Return the (X, Y) coordinate for the center point of the cell that contains the specified text.  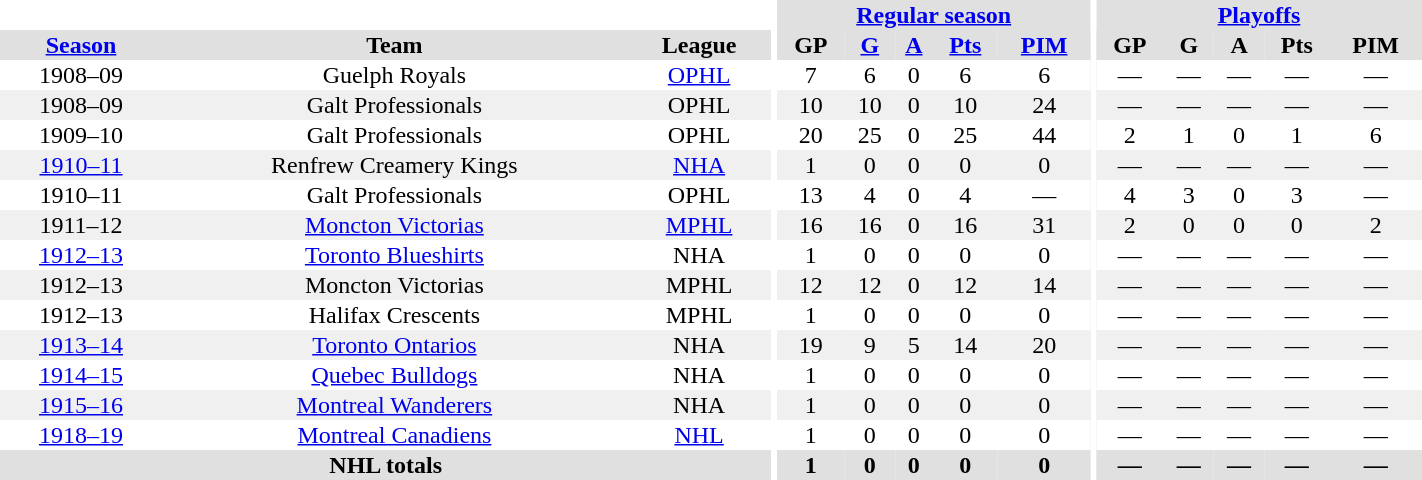
1914–15 (81, 375)
Halifax Crescents (394, 315)
Guelph Royals (394, 75)
13 (811, 195)
44 (1044, 135)
5 (914, 345)
1913–14 (81, 345)
NHL totals (386, 465)
Montreal Wanderers (394, 405)
Quebec Bulldogs (394, 375)
Playoffs (1259, 15)
1918–19 (81, 435)
NHL (700, 435)
7 (811, 75)
League (700, 45)
Season (81, 45)
Team (394, 45)
31 (1044, 225)
1909–10 (81, 135)
1915–16 (81, 405)
Regular season (934, 15)
24 (1044, 105)
19 (811, 345)
Renfrew Creamery Kings (394, 165)
9 (870, 345)
Toronto Ontarios (394, 345)
Montreal Canadiens (394, 435)
1911–12 (81, 225)
Toronto Blueshirts (394, 255)
